From the cell containing the given text, extract its center point as (x, y) coordinate. 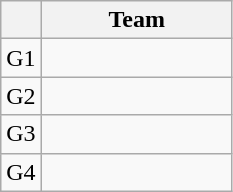
Team (136, 20)
G4 (21, 172)
G1 (21, 58)
G3 (21, 134)
G2 (21, 96)
